Extract the [x, y] coordinate from the center of the cell holding the provided text.  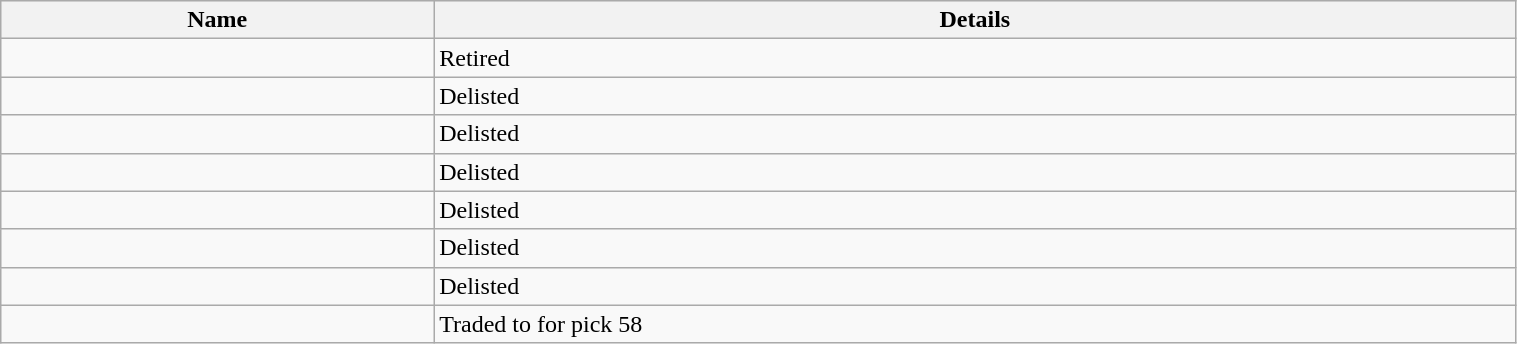
Details [975, 20]
Name [218, 20]
Retired [975, 58]
Traded to for pick 58 [975, 324]
